Return [X, Y] of the center of cell containing provided text 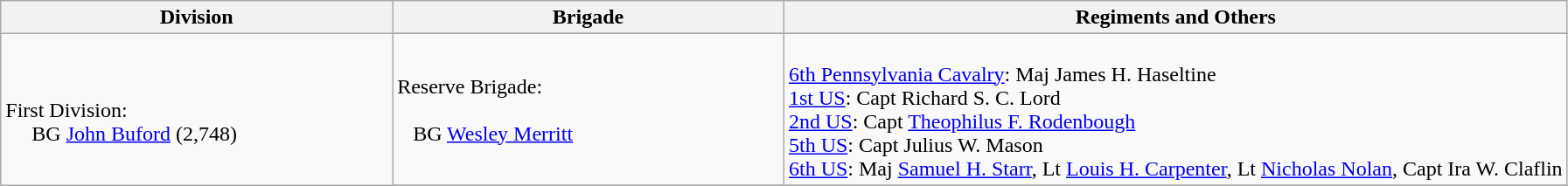
Reserve Brigade: BG Wesley Merritt [589, 110]
Regiments and Others [1175, 17]
Division [197, 17]
Brigade [589, 17]
First Division: BG John Buford (2,748) [197, 110]
